Locate the cell with the specified text and output its [x, y] center coordinate. 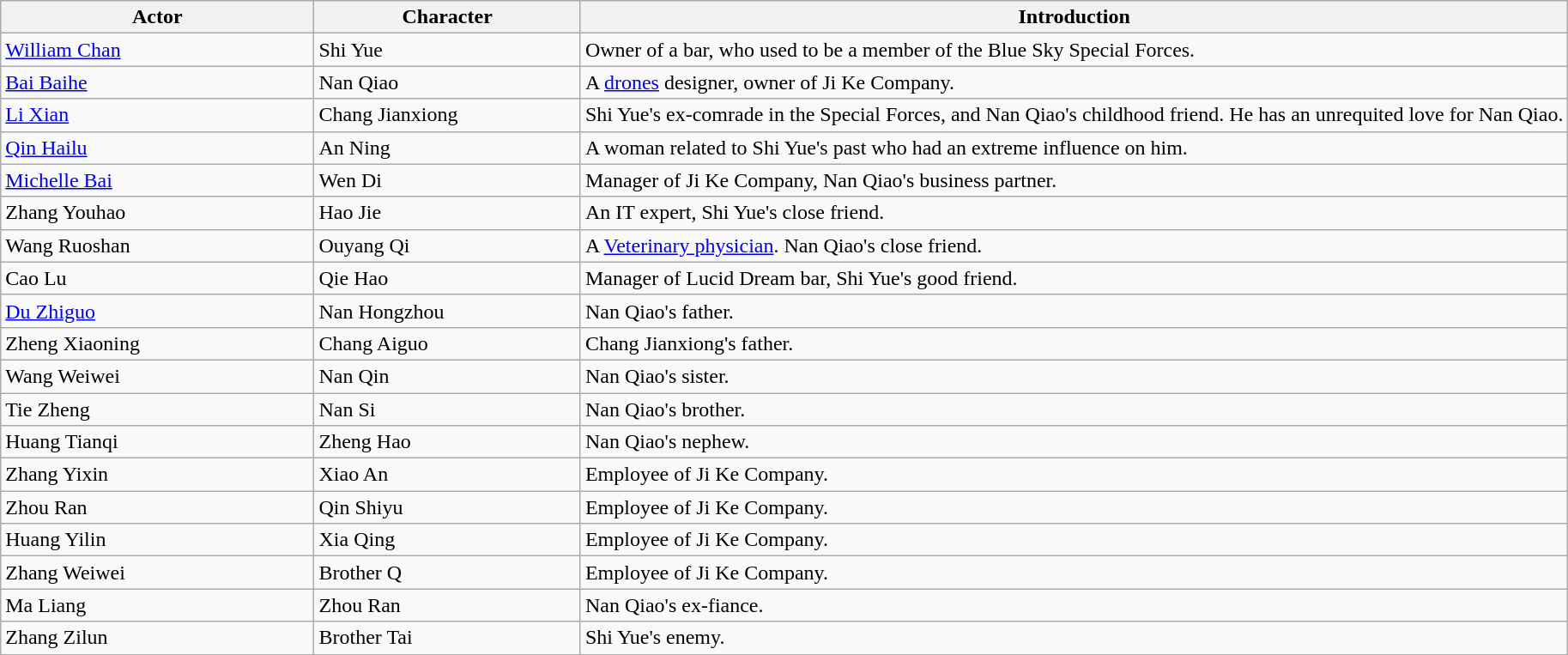
Zhang Zilun [158, 638]
Tie Zheng [158, 409]
Nan Qiao's father. [1075, 311]
Brother Tai [447, 638]
Character [447, 17]
Cao Lu [158, 278]
Shi Yue's enemy. [1075, 638]
Zhang Yixin [158, 475]
Nan Si [447, 409]
Nan Qiao [447, 82]
A drones designer, owner of Ji Ke Company. [1075, 82]
An IT expert, Shi Yue's close friend. [1075, 213]
Bai Baihe [158, 82]
Wang Weiwei [158, 376]
Chang Jianxiong [447, 115]
Nan Qin [447, 376]
Wen Di [447, 180]
Huang Tianqi [158, 442]
Manager of Ji Ke Company, Nan Qiao's business partner. [1075, 180]
A Veterinary physician. Nan Qiao's close friend. [1075, 246]
Zheng Hao [447, 442]
Chang Aiguo [447, 343]
Hao Jie [447, 213]
Li Xian [158, 115]
Nan Qiao's sister. [1075, 376]
Nan Qiao's brother. [1075, 409]
Michelle Bai [158, 180]
Shi Yue [447, 50]
Qin Shiyu [447, 507]
Du Zhiguo [158, 311]
Manager of Lucid Dream bar, Shi Yue's good friend. [1075, 278]
Nan Qiao's nephew. [1075, 442]
William Chan [158, 50]
Actor [158, 17]
Xia Qing [447, 540]
Owner of a bar, who used to be a member of the Blue Sky Special Forces. [1075, 50]
Nan Hongzhou [447, 311]
Huang Yilin [158, 540]
A woman related to Shi Yue's past who had an extreme influence on him. [1075, 148]
Brother Q [447, 573]
Qin Hailu [158, 148]
Qie Hao [447, 278]
Chang Jianxiong's father. [1075, 343]
Zhang Youhao [158, 213]
Xiao An [447, 475]
Ma Liang [158, 605]
Ouyang Qi [447, 246]
An Ning [447, 148]
Shi Yue's ex-comrade in the Special Forces, and Nan Qiao's childhood friend. He has an unrequited love for Nan Qiao. [1075, 115]
Nan Qiao's ex-fiance. [1075, 605]
Introduction [1075, 17]
Zheng Xiaoning [158, 343]
Zhang Weiwei [158, 573]
Wang Ruoshan [158, 246]
